Return (x, y) of the center of cell containing provided text 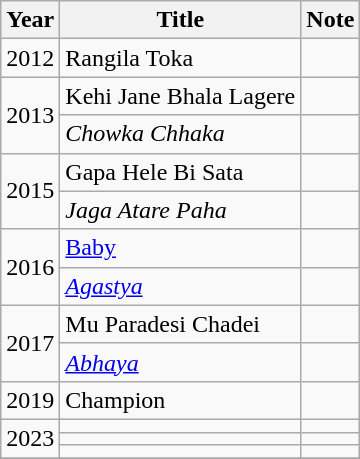
Champion (180, 400)
2016 (30, 267)
2019 (30, 400)
Rangila Toka (180, 58)
2013 (30, 115)
Jaga Atare Paha (180, 210)
2017 (30, 343)
2023 (30, 438)
Abhaya (180, 362)
Chowka Chhaka (180, 134)
Baby (180, 248)
Year (30, 20)
2015 (30, 191)
Kehi Jane Bhala Lagere (180, 96)
Title (180, 20)
2012 (30, 58)
Note (330, 20)
Mu Paradesi Chadei (180, 324)
Gapa Hele Bi Sata (180, 172)
Agastya (180, 286)
